Output the (X, Y) coordinate of the center of the cell containing the given text.  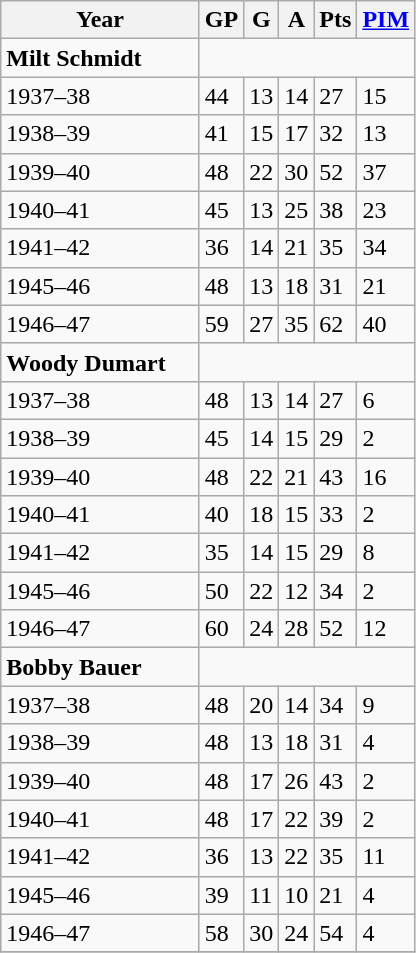
8 (386, 553)
Woody Dumart (100, 362)
Year (100, 20)
PIM (386, 20)
37 (386, 172)
Milt Schmidt (100, 58)
44 (221, 96)
33 (336, 515)
A (296, 20)
16 (386, 477)
G (262, 20)
59 (221, 324)
6 (386, 400)
23 (386, 210)
9 (386, 705)
38 (336, 210)
32 (336, 134)
41 (221, 134)
28 (296, 629)
60 (221, 629)
Pts (336, 20)
62 (336, 324)
Bobby Bauer (100, 667)
25 (296, 210)
10 (296, 895)
58 (221, 933)
GP (221, 20)
26 (296, 781)
20 (262, 705)
54 (336, 933)
50 (221, 591)
